Extract the (X, Y) coordinate from the center of the cell holding the provided text.  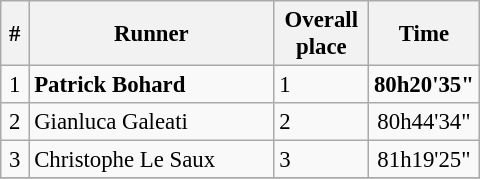
Time (424, 34)
81h19'25" (424, 160)
Gianluca Galeati (152, 122)
Runner (152, 34)
Overall place (322, 34)
80h44'34" (424, 122)
Patrick Bohard (152, 85)
# (15, 34)
80h20'35" (424, 85)
Christophe Le Saux (152, 160)
